Provide the (x, y) coordinate of the cell's center where the given text is located.  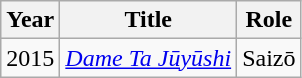
Title (148, 20)
2015 (30, 58)
Role (269, 20)
Year (30, 20)
Dame Ta Jūyūshi (148, 58)
Saizō (269, 58)
